Detect which cell encompasses the target text, then output its (X, Y) center coordinate. 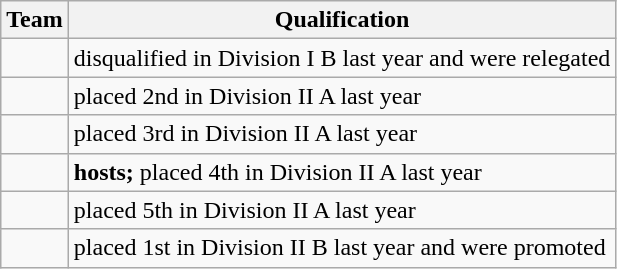
hosts; placed 4th in Division II A last year (342, 172)
disqualified in Division I B last year and were relegated (342, 58)
placed 1st in Division II B last year and were promoted (342, 248)
placed 3rd in Division II A last year (342, 134)
placed 2nd in Division II A last year (342, 96)
Qualification (342, 20)
placed 5th in Division II A last year (342, 210)
Team (35, 20)
